Provide the [X, Y] coordinate of the cell's center where the given text is located.  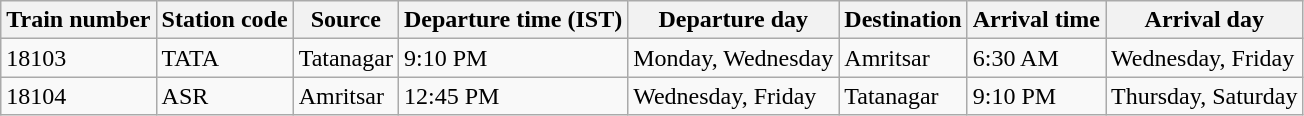
18104 [78, 96]
Station code [224, 20]
Train number [78, 20]
12:45 PM [512, 96]
ASR [224, 96]
Source [346, 20]
Destination [903, 20]
TATA [224, 58]
Arrival time [1036, 20]
Monday, Wednesday [734, 58]
18103 [78, 58]
Thursday, Saturday [1204, 96]
Departure day [734, 20]
Departure time (IST) [512, 20]
6:30 AM [1036, 58]
Arrival day [1204, 20]
